Extract the [X, Y] coordinate from the center of the cell holding the provided text.  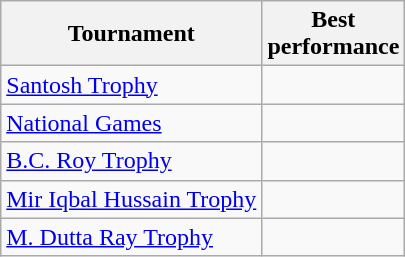
Bestperformance [334, 34]
M. Dutta Ray Trophy [132, 237]
Santosh Trophy [132, 85]
B.C. Roy Trophy [132, 161]
Mir Iqbal Hussain Trophy [132, 199]
National Games [132, 123]
Tournament [132, 34]
